Capture the cell that displays the provided text and extract its [x, y] central coordinate. 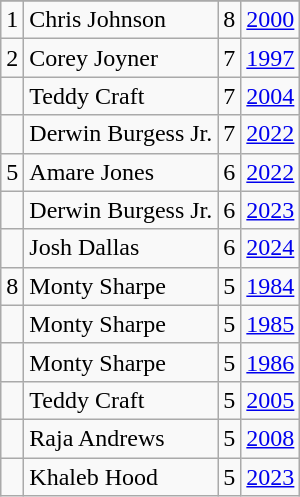
2 [12, 58]
1985 [270, 324]
2005 [270, 400]
Chris Johnson [121, 20]
2004 [270, 96]
1 [12, 20]
Amare Jones [121, 172]
1997 [270, 58]
Corey Joyner [121, 58]
2000 [270, 20]
Raja Andrews [121, 438]
1986 [270, 362]
2008 [270, 438]
2024 [270, 248]
Josh Dallas [121, 248]
Khaleb Hood [121, 477]
1984 [270, 286]
